Pinpoint the cell where the given text exists, returning its (x, y) midpoint coordinate. 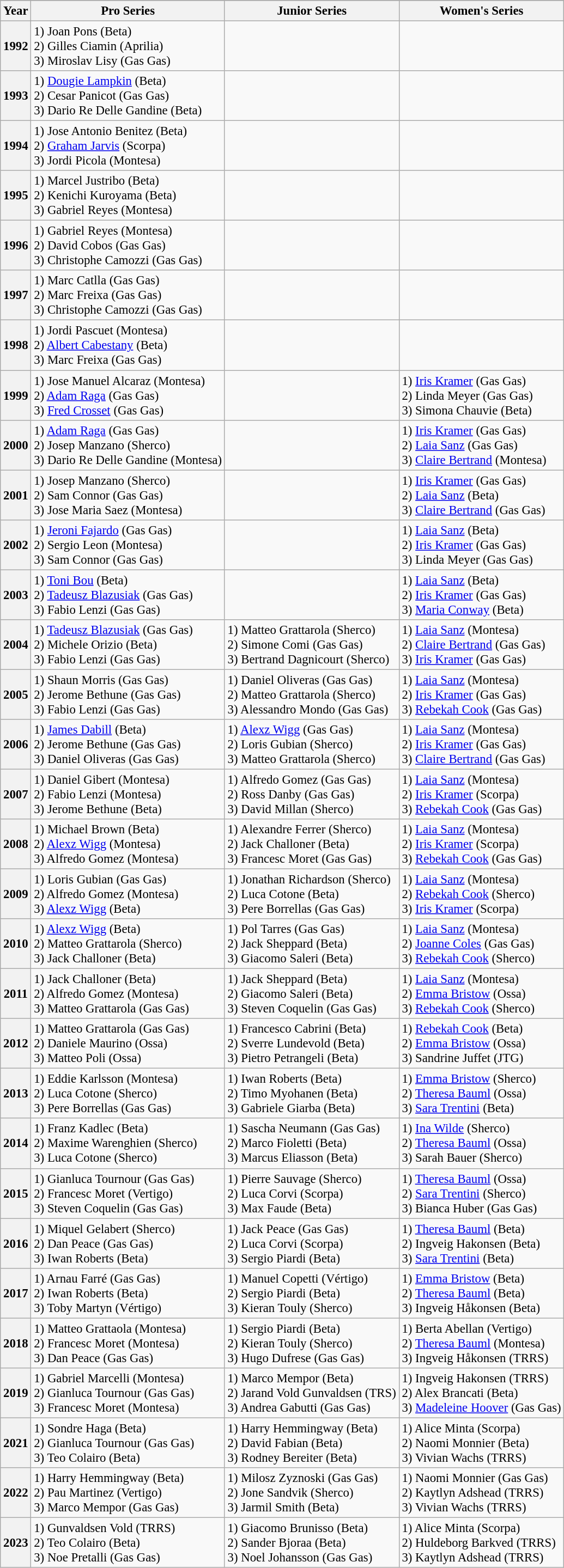
2007 (16, 794)
1) Alice Minta (Scorpa)2) Naomi Monnier (Beta)3) Vivian Wachs (TRRS) (482, 1443)
1) Miquel Gelabert (Sherco)2) Dan Peace (Gas Gas)3) Iwan Roberts (Beta) (128, 1243)
1) Jack Sheppard (Beta)2) Giacomo Saleri (Beta)3) Steven Coquelin (Gas Gas) (312, 994)
1) Iris Kramer (Gas Gas)2) Laia Sanz (Beta)3) Claire Bertrand (Gas Gas) (482, 495)
2017 (16, 1293)
1) Gunvaldsen Vold (TRRS)2) Teo Colairo (Beta)3) Noe Pretalli (Gas Gas) (128, 1542)
2018 (16, 1343)
Women's Series (482, 11)
1994 (16, 146)
2005 (16, 694)
1) Jonathan Richardson (Sherco)2) Luca Cotone (Beta)3) Pere Borrellas (Gas Gas) (312, 894)
1) Matteo Grattaola (Montesa)2) Francesc Moret (Montesa)3) Dan Peace (Gas Gas) (128, 1343)
Junior Series (312, 11)
1) Michael Brown (Beta)2) Alexz Wigg (Montesa)3) Alfredo Gomez (Montesa) (128, 844)
1) Iris Kramer (Gas Gas)2) Linda Meyer (Gas Gas)3) Simona Chauvie (Beta) (482, 395)
Year (16, 11)
1) Daniel Oliveras (Gas Gas)2) Matteo Grattarola (Sherco)3) Alessandro Mondo (Gas Gas) (312, 694)
Pro Series (128, 11)
1) Marco Mempor (Beta)2) Jarand Vold Gunvaldsen (TRS)3) Andrea Gabutti (Gas Gas) (312, 1393)
1) Marcel Justribo (Beta)2) Kenichi Kuroyama (Beta)3) Gabriel Reyes (Montesa) (128, 196)
1) Jose Antonio Benitez (Beta)2) Graham Jarvis (Scorpa)3) Jordi Picola (Montesa) (128, 146)
2021 (16, 1443)
1) Naomi Monnier (Gas Gas)2) Kaytlyn Adshead (TRRS)3) Vivian Wachs (TRRS) (482, 1493)
1) Sergio Piardi (Beta)2) Kieran Touly (Sherco)3) Hugo Dufrese (Gas Gas) (312, 1343)
1) Iris Kramer (Gas Gas)2) Laia Sanz (Gas Gas)3) Claire Bertrand (Montesa) (482, 445)
2009 (16, 894)
1) Alfredo Gomez (Gas Gas)2) Ross Danby (Gas Gas)3) David Millan (Sherco) (312, 794)
1) Tadeusz Blazusiak (Gas Gas)2) Michele Orizio (Beta)3) Fabio Lenzi (Gas Gas) (128, 645)
2006 (16, 745)
1999 (16, 395)
1) Alexandre Ferrer (Sherco)2) Jack Challoner (Beta)3) Francesc Moret (Gas Gas) (312, 844)
1) Jordi Pascuet (Montesa)2) Albert Cabestany (Beta)3) Marc Freixa (Gas Gas) (128, 345)
2002 (16, 545)
2012 (16, 1044)
1) Sascha Neumann (Gas Gas)2) Marco Fioletti (Beta)3) Marcus Eliasson (Beta) (312, 1144)
1) Loris Gubian (Gas Gas)2) Alfredo Gomez (Montesa)3) Alexz Wigg (Beta) (128, 894)
2011 (16, 994)
2022 (16, 1493)
1) Laia Sanz (Montesa)2) Iris Kramer (Gas Gas)3) Rebekah Cook (Gas Gas) (482, 694)
1) Laia Sanz (Montesa)2) Claire Bertrand (Gas Gas)3) Iris Kramer (Gas Gas) (482, 645)
1) Ingveig Hakonsen (TRRS)2) Alex Brancati (Beta)3) Madeleine Hoover (Gas Gas) (482, 1393)
1995 (16, 196)
1) Theresa Bauml (Ossa)2) Sara Trentini (Sherco)3) Bianca Huber (Gas Gas) (482, 1193)
1) Harry Hemmingway (Beta)2) David Fabian (Beta)3) Rodney Bereiter (Beta) (312, 1443)
1) Pol Tarres (Gas Gas)2) Jack Sheppard (Beta)3) Giacomo Saleri (Beta) (312, 944)
1) Harry Hemmingway (Beta)2) Pau Martinez (Vertigo)3) Marco Mempor (Gas Gas) (128, 1493)
2008 (16, 844)
1) Laia Sanz (Montesa)2) Emma Bristow (Ossa)3) Rebekah Cook (Sherco) (482, 994)
1996 (16, 246)
1) Francesco Cabrini (Beta)2) Sverre Lundevold (Beta)3) Pietro Petrangeli (Beta) (312, 1044)
2023 (16, 1542)
1) Daniel Gibert (Montesa)2) Fabio Lenzi (Montesa)3) Jerome Bethune (Beta) (128, 794)
2000 (16, 445)
1) Theresa Bauml (Beta)2) Ingveig Hakonsen (Beta)3) Sara Trentini (Beta) (482, 1243)
1) Milosz Zyznoski (Gas Gas)2) Jone Sandvik (Sherco)3) Jarmil Smith (Beta) (312, 1493)
1993 (16, 96)
1) Toni Bou (Beta)2) Tadeusz Blazusiak (Gas Gas)3) Fabio Lenzi (Gas Gas) (128, 595)
2015 (16, 1193)
1) Matteo Grattarola (Gas Gas)2) Daniele Maurino (Ossa)3) Matteo Poli (Ossa) (128, 1044)
1) Emma Bristow (Sherco)2) Theresa Bauml (Ossa)3) Sara Trentini (Beta) (482, 1094)
1) Adam Raga (Gas Gas)2) Josep Manzano (Sherco)3) Dario Re Delle Gandine (Montesa) (128, 445)
1) Arnau Farré (Gas Gas)2) Iwan Roberts (Beta)3) Toby Martyn (Vértigo) (128, 1293)
1) Sondre Haga (Beta)2) Gianluca Tournour (Gas Gas)3) Teo Colairo (Beta) (128, 1443)
1) Ina Wilde (Sherco)2) Theresa Bauml (Ossa)3) Sarah Bauer (Sherco) (482, 1144)
1997 (16, 295)
1) Matteo Grattarola (Sherco)2) Simone Comi (Gas Gas)3) Bertrand Dagnicourt (Sherco) (312, 645)
2004 (16, 645)
1) Gabriel Marcelli (Montesa)2) Gianluca Tournour (Gas Gas)3) Francesc Moret (Montesa) (128, 1393)
1) Franz Kadlec (Beta)2) Maxime Warenghien (Sherco)3) Luca Cotone (Sherco) (128, 1144)
1) Dougie Lampkin (Beta)2) Cesar Panicot (Gas Gas)3) Dario Re Delle Gandine (Beta) (128, 96)
1) Giacomo Brunisso (Beta)2) Sander Bjoraa (Beta)3) Noel Johansson (Gas Gas) (312, 1542)
1) Laia Sanz (Beta)2) Iris Kramer (Gas Gas)3) Linda Meyer (Gas Gas) (482, 545)
1) Laia Sanz (Montesa)2) Rebekah Cook (Sherco)3) Iris Kramer (Scorpa) (482, 894)
2013 (16, 1094)
1) Josep Manzano (Sherco)2) Sam Connor (Gas Gas)3) Jose Maria Saez (Montesa) (128, 495)
1) Pierre Sauvage (Sherco)2) Luca Corvi (Scorpa)3) Max Faude (Beta) (312, 1193)
1) Gianluca Tournour (Gas Gas)2) Francesc Moret (Vertigo)3) Steven Coquelin (Gas Gas) (128, 1193)
2001 (16, 495)
1) Rebekah Cook (Beta)2) Emma Bristow (Ossa)3) Sandrine Juffet (JTG) (482, 1044)
1) Alexz Wigg (Gas Gas)2) Loris Gubian (Sherco)3) Matteo Grattarola (Sherco) (312, 745)
1) Berta Abellan (Vertigo)2) Theresa Bauml (Montesa)3) Ingveig Håkonsen (TRRS) (482, 1343)
1992 (16, 46)
1) Jack Peace (Gas Gas)2) Luca Corvi (Scorpa)3) Sergio Piardi (Beta) (312, 1243)
1) Iwan Roberts (Beta)2) Timo Myohanen (Beta)3) Gabriele Giarba (Beta) (312, 1094)
1) Shaun Morris (Gas Gas)2) Jerome Bethune (Gas Gas)3) Fabio Lenzi (Gas Gas) (128, 694)
2019 (16, 1393)
1) James Dabill (Beta)2) Jerome Bethune (Gas Gas)3) Daniel Oliveras (Gas Gas) (128, 745)
1998 (16, 345)
2010 (16, 944)
1) Manuel Copetti (Vértigo)2) Sergio Piardi (Beta)3) Kieran Touly (Sherco) (312, 1293)
1) Laia Sanz (Montesa)2) Joanne Coles (Gas Gas)3) Rebekah Cook (Sherco) (482, 944)
1) Emma Bristow (Beta)2) Theresa Bauml (Beta)3) Ingveig Håkonsen (Beta) (482, 1293)
2016 (16, 1243)
1) Jack Challoner (Beta)2) Alfredo Gomez (Montesa)3) Matteo Grattarola (Gas Gas) (128, 994)
1) Marc Catlla (Gas Gas)2) Marc Freixa (Gas Gas)3) Christophe Camozzi (Gas Gas) (128, 295)
1) Gabriel Reyes (Montesa)2) David Cobos (Gas Gas)3) Christophe Camozzi (Gas Gas) (128, 246)
1) Alexz Wigg (Beta)2) Matteo Grattarola (Sherco)3) Jack Challoner (Beta) (128, 944)
1) Joan Pons (Beta)2) Gilles Ciamin (Aprilia)3) Miroslav Lisy (Gas Gas) (128, 46)
1) Laia Sanz (Montesa)2) Iris Kramer (Gas Gas)3) Claire Bertrand (Gas Gas) (482, 745)
1) Laia Sanz (Beta)2) Iris Kramer (Gas Gas)3) Maria Conway (Beta) (482, 595)
1) Jose Manuel Alcaraz (Montesa)2) Adam Raga (Gas Gas)3) Fred Crosset (Gas Gas) (128, 395)
1) Eddie Karlsson (Montesa)2) Luca Cotone (Sherco)3) Pere Borrellas (Gas Gas) (128, 1094)
2014 (16, 1144)
2003 (16, 595)
1) Jeroni Fajardo (Gas Gas)2) Sergio Leon (Montesa)3) Sam Connor (Gas Gas) (128, 545)
1) Alice Minta (Scorpa)2) Huldeborg Barkved (TRRS)3) Kaytlyn Adshead (TRRS) (482, 1542)
